Determine the [X, Y] coordinate at the center of the cell enclosing the given text.  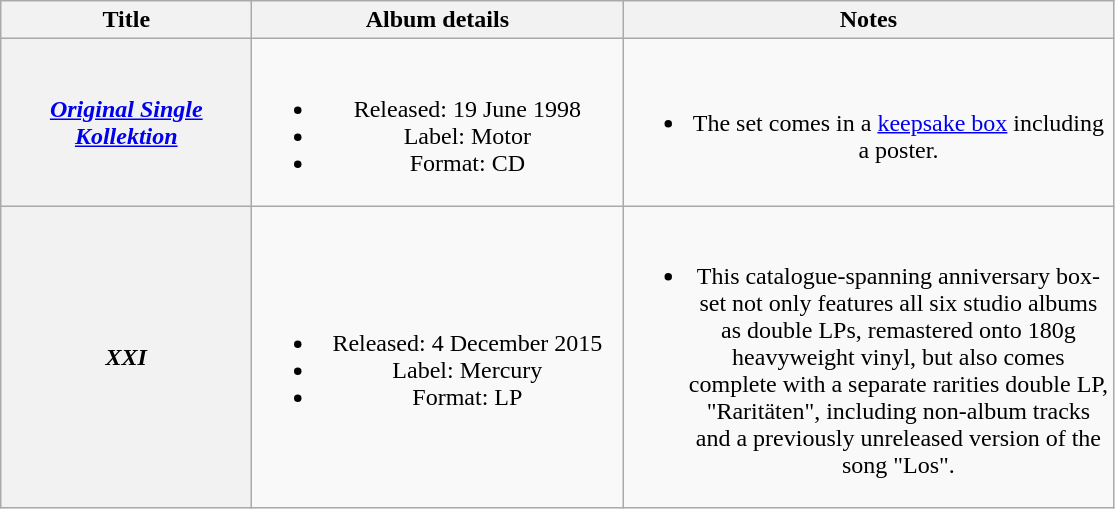
Title [126, 20]
Released: 4 December 2015Label: MercuryFormat: LP [438, 357]
Album details [438, 20]
The set comes in a keepsake box including a poster. [868, 122]
Notes [868, 20]
Released: 19 June 1998Label: MotorFormat: CD [438, 122]
XXI [126, 357]
Original Single Kollektion [126, 122]
